Scan for the cell matching the given text and deliver its (X, Y) coordinate at center. 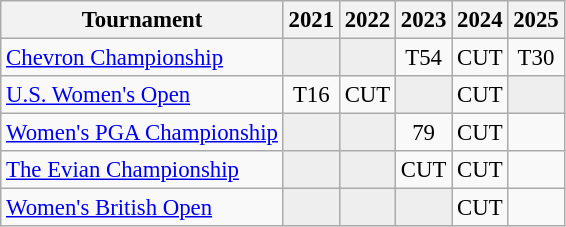
U.S. Women's Open (142, 95)
79 (424, 133)
The Evian Championship (142, 170)
2022 (367, 20)
Tournament (142, 20)
Chevron Championship (142, 58)
T30 (536, 58)
T54 (424, 58)
Women's British Open (142, 208)
2021 (311, 20)
2025 (536, 20)
2023 (424, 20)
2024 (480, 20)
Women's PGA Championship (142, 133)
T16 (311, 95)
